Find where the given text appears and provide that cell's center as [X, Y] coordinate. 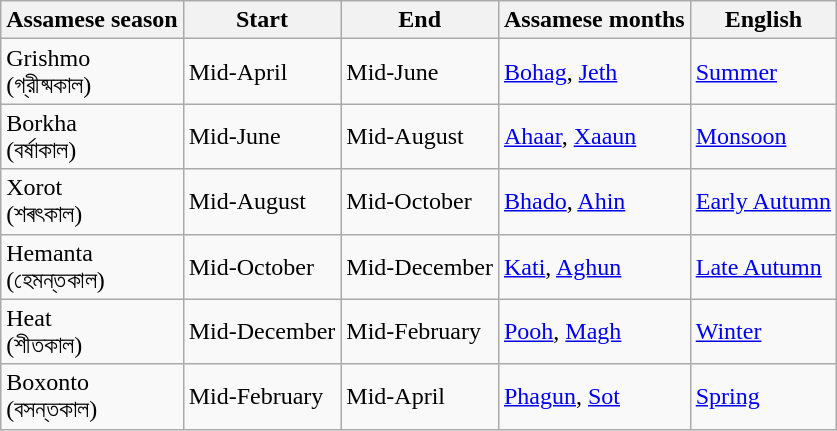
Assamese season [92, 20]
Monsoon [763, 136]
Boxonto(বসন্তকাল) [92, 396]
Bohag, Jeth [594, 72]
Start [262, 20]
Ahaar, Xaaun [594, 136]
End [420, 20]
Kati, Aghun [594, 266]
Summer [763, 72]
Early Autumn [763, 202]
English [763, 20]
Late Autumn [763, 266]
Borkha(বর্ষাকাল) [92, 136]
Grishmo(গ্রীষ্মকাল) [92, 72]
Spring [763, 396]
Winter [763, 332]
Pooh, Magh [594, 332]
Assamese months [594, 20]
Xorot(শৰৎকাল) [92, 202]
Heat(শীতকাল) [92, 332]
Hemanta(হেমন্তকাল) [92, 266]
Bhado, Ahin [594, 202]
Phagun, Sot [594, 396]
